Locate the cell with the specified text and output its [x, y] center coordinate. 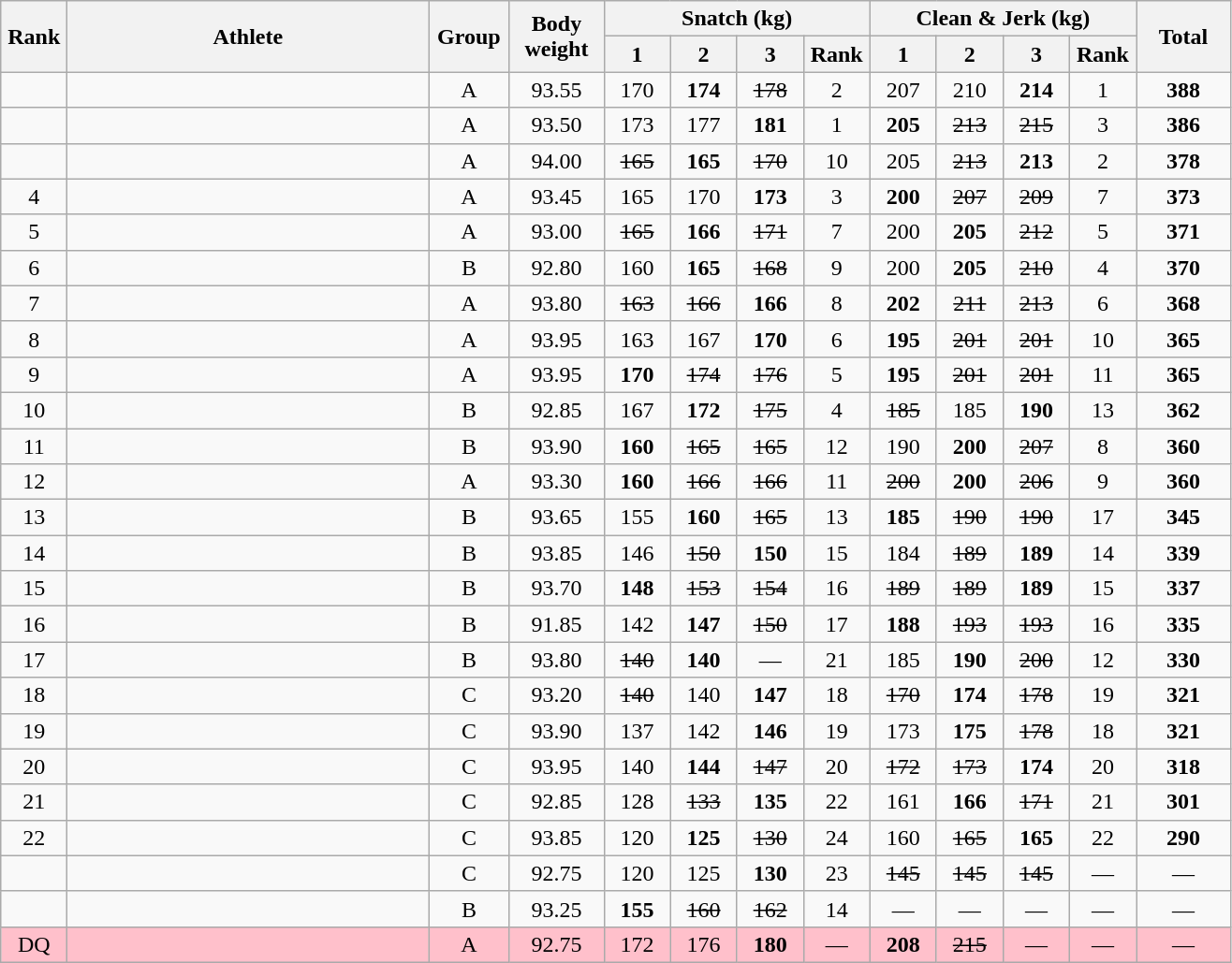
94.00 [556, 161]
148 [637, 589]
386 [1183, 125]
362 [1183, 410]
212 [1035, 232]
209 [1035, 197]
91.85 [556, 624]
211 [970, 303]
92.80 [556, 268]
93.30 [556, 482]
214 [1035, 90]
368 [1183, 303]
301 [1183, 802]
337 [1183, 589]
339 [1183, 553]
371 [1183, 232]
184 [902, 553]
206 [1035, 482]
154 [770, 589]
162 [770, 909]
373 [1183, 197]
Clean & Jerk (kg) [1003, 19]
202 [902, 303]
93.65 [556, 518]
208 [902, 944]
Snatch (kg) [737, 19]
128 [637, 802]
177 [704, 125]
370 [1183, 268]
93.50 [556, 125]
161 [902, 802]
318 [1183, 766]
168 [770, 268]
335 [1183, 624]
DQ [34, 944]
133 [704, 802]
93.45 [556, 197]
137 [637, 731]
345 [1183, 518]
93.20 [556, 695]
Total [1183, 36]
290 [1183, 838]
24 [837, 838]
388 [1183, 90]
181 [770, 125]
180 [770, 944]
Body weight [556, 36]
Group [469, 36]
378 [1183, 161]
188 [902, 624]
93.70 [556, 589]
Athlete [248, 36]
93.55 [556, 90]
144 [704, 766]
23 [837, 873]
153 [704, 589]
135 [770, 802]
330 [1183, 660]
93.25 [556, 909]
93.00 [556, 232]
